For the text-containing cell, return its midpoint in [X, Y] coordinate format. 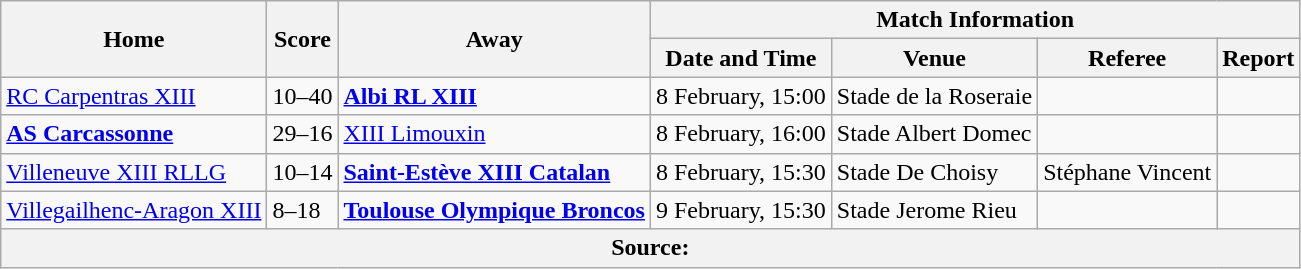
Away [494, 39]
Toulouse Olympique Broncos [494, 210]
Stade De Choisy [934, 172]
Stade Jerome Rieu [934, 210]
Score [302, 39]
XIII Limouxin [494, 134]
RC Carpentras XIII [134, 96]
8 February, 15:00 [740, 96]
Match Information [974, 20]
Home [134, 39]
10–40 [302, 96]
Referee [1128, 58]
10–14 [302, 172]
9 February, 15:30 [740, 210]
AS Carcassonne [134, 134]
Report [1258, 58]
Date and Time [740, 58]
Stade de la Roseraie [934, 96]
Stade Albert Domec [934, 134]
Saint-Estève XIII Catalan [494, 172]
Albi RL XIII [494, 96]
8 February, 15:30 [740, 172]
8–18 [302, 210]
Venue [934, 58]
Villegailhenc-Aragon XIII [134, 210]
Villeneuve XIII RLLG [134, 172]
8 February, 16:00 [740, 134]
Source: [650, 248]
29–16 [302, 134]
Stéphane Vincent [1128, 172]
